Identify which cell holds the provided text, then report its [x, y] central coordinate. 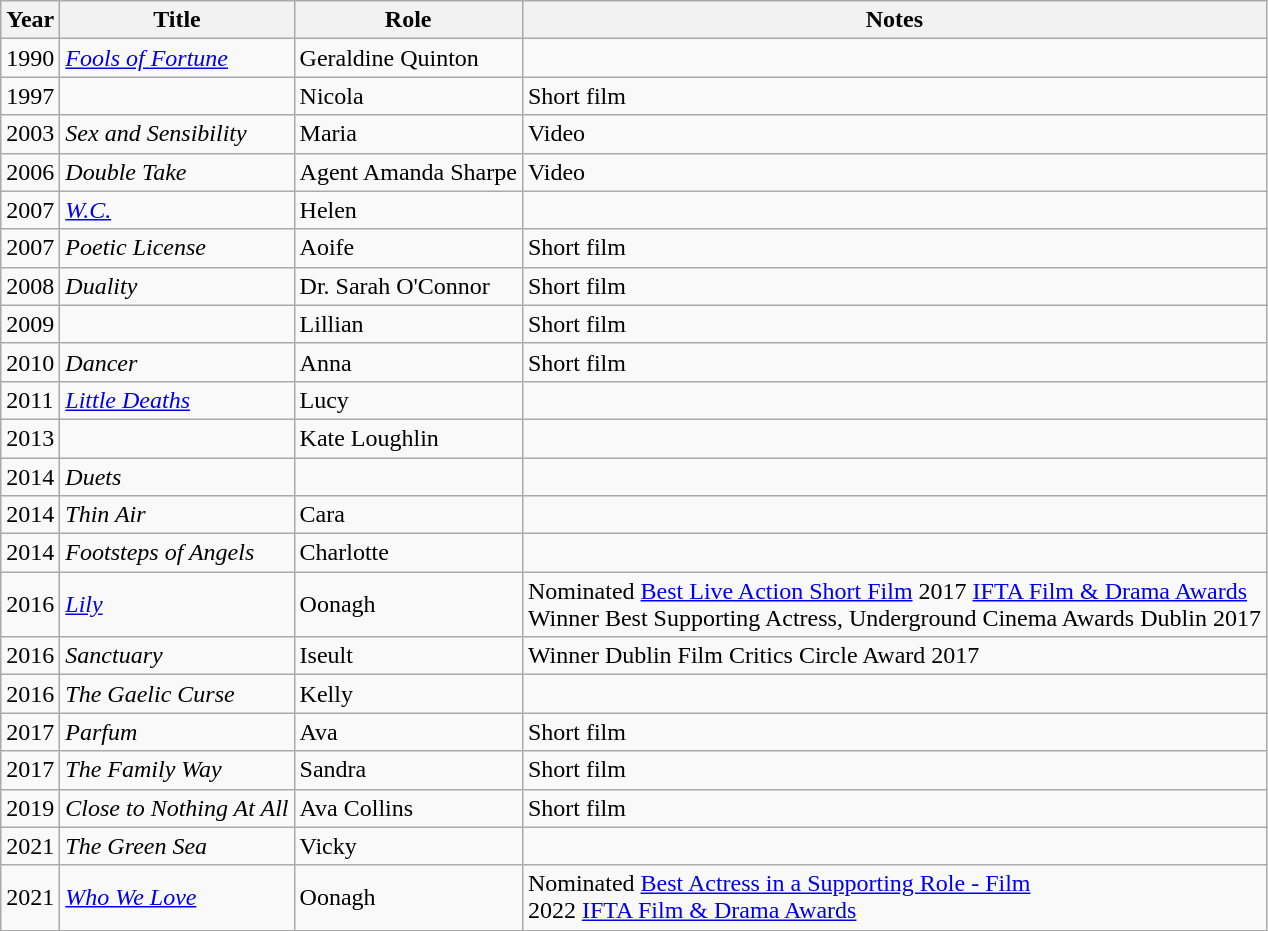
W.C. [177, 210]
Lucy [408, 400]
1990 [30, 58]
Parfum [177, 732]
Title [177, 20]
Winner Dublin Film Critics Circle Award 2017 [894, 656]
Dancer [177, 362]
Year [30, 20]
Kelly [408, 694]
Kate Loughlin [408, 438]
Nominated Best Actress in a Supporting Role - Film2022 IFTA Film & Drama Awards [894, 898]
Thin Air [177, 515]
Who We Love [177, 898]
Sex and Sensibility [177, 134]
Lily [177, 604]
2009 [30, 324]
Nominated Best Live Action Short Film 2017 IFTA Film & Drama AwardsWinner Best Supporting Actress, Underground Cinema Awards Dublin 2017 [894, 604]
Duality [177, 286]
The Gaelic Curse [177, 694]
Vicky [408, 846]
2008 [30, 286]
Anna [408, 362]
Duets [177, 477]
Fools of Fortune [177, 58]
Nicola [408, 96]
2003 [30, 134]
Iseult [408, 656]
2011 [30, 400]
2019 [30, 808]
Dr. Sarah O'Connor [408, 286]
Sandra [408, 770]
Helen [408, 210]
2006 [30, 172]
Little Deaths [177, 400]
Ava [408, 732]
Cara [408, 515]
Sanctuary [177, 656]
Charlotte [408, 553]
The Family Way [177, 770]
Double Take [177, 172]
Maria [408, 134]
Notes [894, 20]
Footsteps of Angels [177, 553]
1997 [30, 96]
2013 [30, 438]
Lillian [408, 324]
Aoife [408, 248]
Geraldine Quinton [408, 58]
Poetic License [177, 248]
The Green Sea [177, 846]
Role [408, 20]
Close to Nothing At All [177, 808]
2010 [30, 362]
Ava Collins [408, 808]
Agent Amanda Sharpe [408, 172]
